Locate the cell with the specified text and output its [x, y] center coordinate. 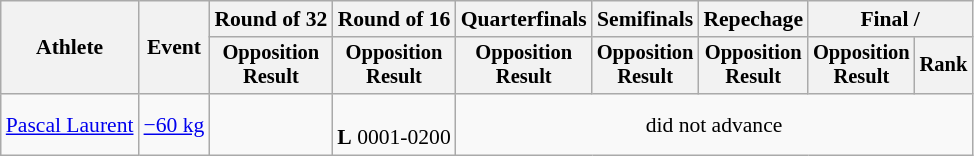
Athlete [70, 48]
did not advance [714, 124]
Final / [890, 19]
Round of 16 [394, 19]
L 0001-0200 [394, 124]
−60 kg [174, 124]
Round of 32 [270, 19]
Quarterfinals [524, 19]
Pascal Laurent [70, 124]
Repechage [753, 19]
Semifinals [646, 19]
Event [174, 48]
Rank [944, 66]
